Search for the cell housing the specified text and yield its (x, y) center coordinate. 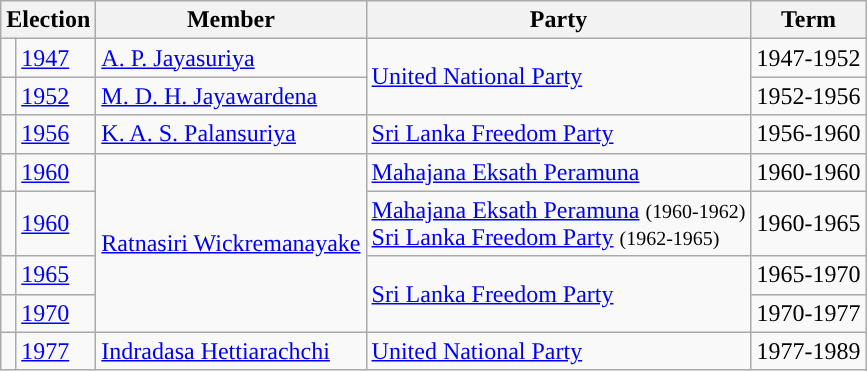
1977-1989 (808, 351)
1960-1960 (808, 172)
M. D. H. Jayawardena (231, 96)
1965 (56, 275)
1965-1970 (808, 275)
Term (808, 20)
1956-1960 (808, 134)
Ratnasiri Wickremanayake (231, 242)
1970 (56, 313)
1970-1977 (808, 313)
Member (231, 20)
Indradasa Hettiarachchi (231, 351)
Mahajana Eksath Peramuna (1960-1962)Sri Lanka Freedom Party (1962-1965) (558, 224)
1952-1956 (808, 96)
A. P. Jayasuriya (231, 58)
1977 (56, 351)
1956 (56, 134)
Party (558, 20)
1947-1952 (808, 58)
1952 (56, 96)
1947 (56, 58)
1960-1965 (808, 224)
K. A. S. Palansuriya (231, 134)
Election (48, 20)
Mahajana Eksath Peramuna (558, 172)
